Return [X, Y] of the center of cell containing provided text 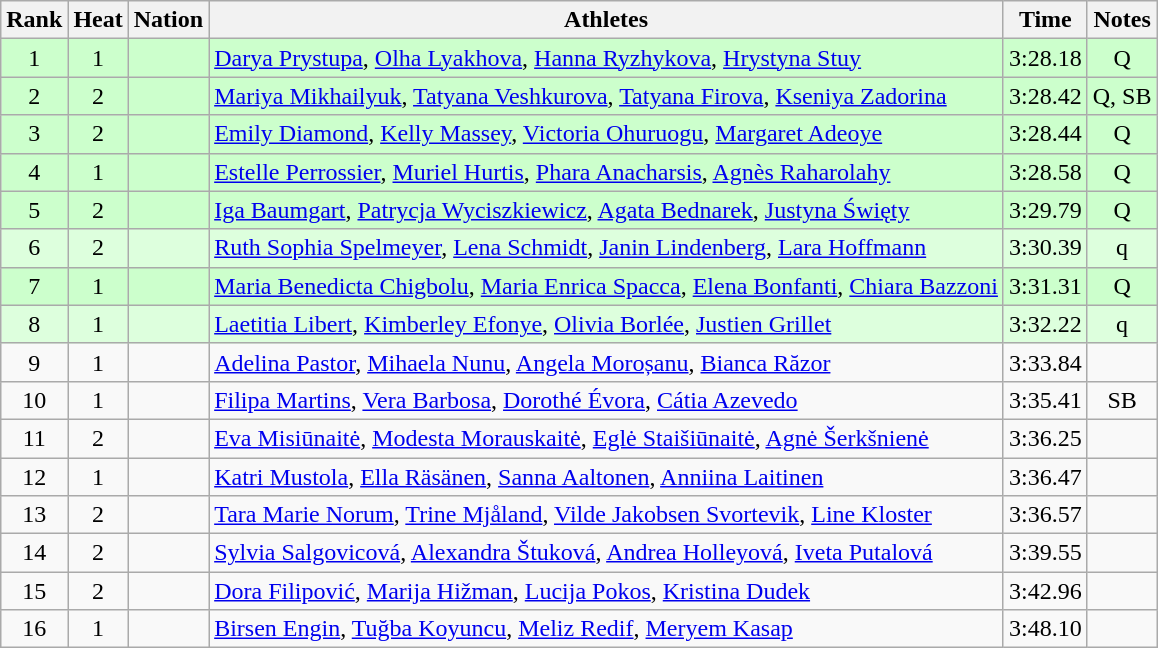
Heat [98, 20]
Filipa Martins, Vera Barbosa, Dorothé Évora, Cátia Azevedo [606, 400]
Mariya Mikhailyuk, Tatyana Veshkurova, Tatyana Firova, Kseniya Zadorina [606, 96]
14 [34, 553]
Adelina Pastor, Mihaela Nunu, Angela Moroșanu, Bianca Răzor [606, 362]
Darya Prystupa, Olha Lyakhova, Hanna Ryzhykova, Hrystyna Stuy [606, 58]
Eva Misiūnaitė, Modesta Morauskaitė, Eglė Staišiūnaitė, Agnė Šerkšnienė [606, 438]
3:42.96 [1045, 591]
Q, SB [1122, 96]
4 [34, 172]
3:28.44 [1045, 134]
6 [34, 248]
Emily Diamond, Kelly Massey, Victoria Ohuruogu, Margaret Adeoye [606, 134]
Birsen Engin, Tuğba Koyuncu, Meliz Redif, Meryem Kasap [606, 629]
Time [1045, 20]
13 [34, 515]
8 [34, 324]
3:36.47 [1045, 477]
15 [34, 591]
7 [34, 286]
3:33.84 [1045, 362]
Estelle Perrossier, Muriel Hurtis, Phara Anacharsis, Agnès Raharolahy [606, 172]
12 [34, 477]
5 [34, 210]
Notes [1122, 20]
Iga Baumgart, Patrycja Wyciszkiewicz, Agata Bednarek, Justyna Święty [606, 210]
Sylvia Salgovicová, Alexandra Štuková, Andrea Holleyová, Iveta Putalová [606, 553]
10 [34, 400]
3 [34, 134]
Katri Mustola, Ella Räsänen, Sanna Aaltonen, Anniina Laitinen [606, 477]
3:29.79 [1045, 210]
3:28.58 [1045, 172]
3:30.39 [1045, 248]
3:36.25 [1045, 438]
3:36.57 [1045, 515]
11 [34, 438]
SB [1122, 400]
3:48.10 [1045, 629]
3:31.31 [1045, 286]
Ruth Sophia Spelmeyer, Lena Schmidt, Janin Lindenberg, Lara Hoffmann [606, 248]
Nation [168, 20]
3:35.41 [1045, 400]
Maria Benedicta Chigbolu, Maria Enrica Spacca, Elena Bonfanti, Chiara Bazzoni [606, 286]
Tara Marie Norum, Trine Mjåland, Vilde Jakobsen Svortevik, Line Kloster [606, 515]
16 [34, 629]
3:32.22 [1045, 324]
3:39.55 [1045, 553]
Rank [34, 20]
3:28.42 [1045, 96]
Laetitia Libert, Kimberley Efonye, Olivia Borlée, Justien Grillet [606, 324]
9 [34, 362]
Athletes [606, 20]
Dora Filipović, Marija Hižman, Lucija Pokos, Kristina Dudek [606, 591]
3:28.18 [1045, 58]
